Search for the cell housing the specified text and yield its (X, Y) center coordinate. 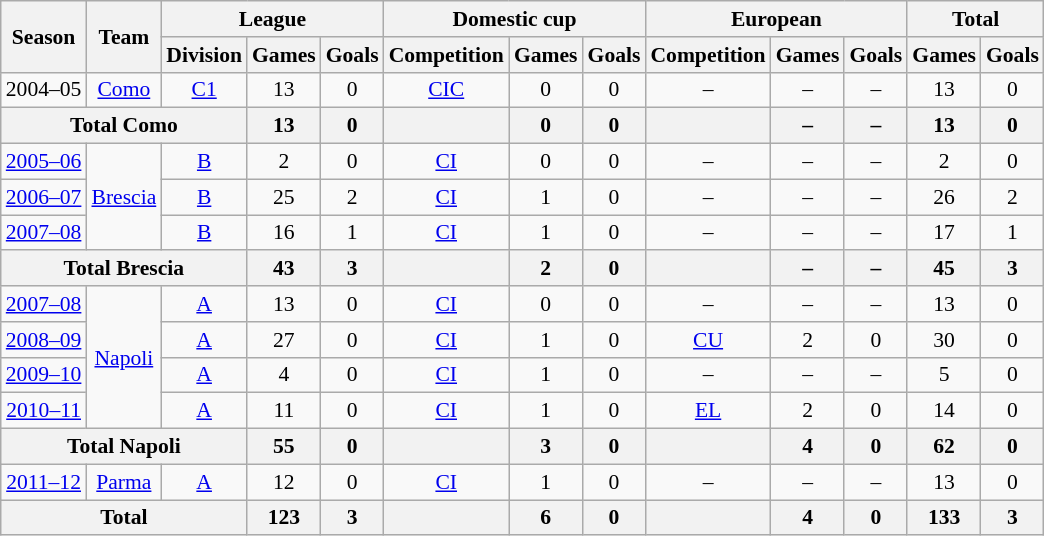
2005–06 (44, 162)
Brescia (124, 198)
16 (284, 233)
62 (944, 447)
14 (944, 411)
2011–12 (44, 482)
12 (284, 482)
Parma (124, 482)
Total Como (124, 126)
CU (708, 340)
EL (708, 411)
25 (284, 197)
European (776, 19)
2006–07 (44, 197)
Total Brescia (124, 269)
Season (44, 36)
Napoli (124, 357)
17 (944, 233)
Domestic cup (515, 19)
Division (204, 55)
45 (944, 269)
5 (944, 375)
2004–05 (44, 90)
55 (284, 447)
133 (944, 518)
CIC (446, 90)
123 (284, 518)
Total Napoli (124, 447)
League (272, 19)
2008–09 (44, 340)
30 (944, 340)
Como (124, 90)
C1 (204, 90)
27 (284, 340)
6 (546, 518)
11 (284, 411)
Team (124, 36)
2009–10 (44, 375)
26 (944, 197)
43 (284, 269)
2010–11 (44, 411)
